Find where the given text appears and provide that cell's center as [x, y] coordinate. 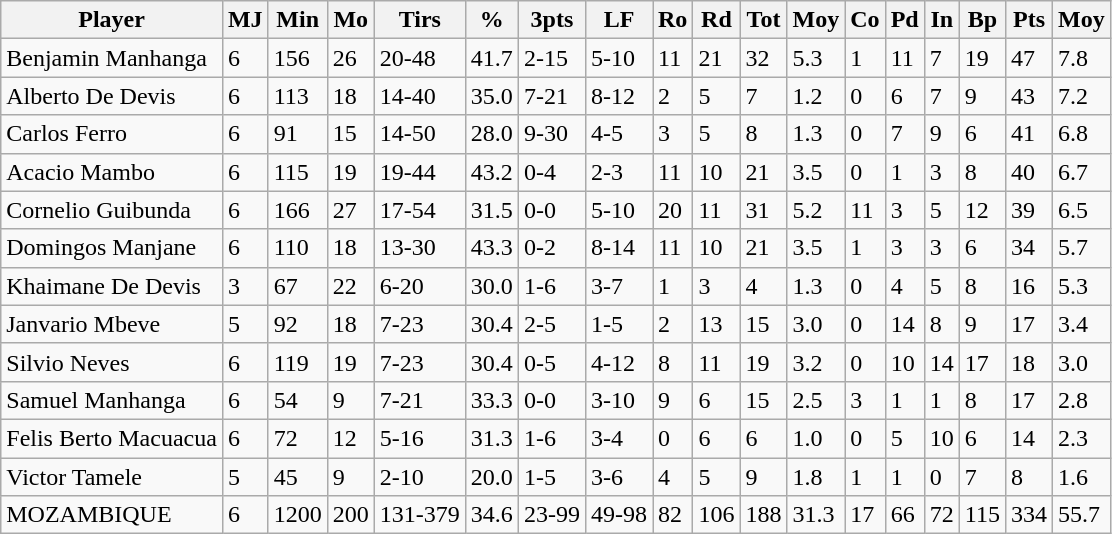
40 [1028, 172]
Ro [672, 20]
1.6 [1082, 477]
82 [672, 515]
Player [112, 20]
0-2 [552, 248]
Cornelio Guibunda [112, 210]
47 [1028, 58]
156 [298, 58]
33.3 [492, 400]
27 [350, 210]
3-10 [618, 400]
3pts [552, 20]
20.0 [492, 477]
17-54 [420, 210]
131-379 [420, 515]
4-5 [618, 134]
Benjamin Manhanga [112, 58]
20 [672, 210]
55.7 [1082, 515]
Samuel Manhanga [112, 400]
MOZAMBIQUE [112, 515]
5.7 [1082, 248]
3.2 [816, 362]
3-4 [618, 438]
Acacio Mambo [112, 172]
7.8 [1082, 58]
3-7 [618, 286]
34.6 [492, 515]
34 [1028, 248]
1.8 [816, 477]
30.0 [492, 286]
2-5 [552, 324]
13-30 [420, 248]
16 [1028, 286]
3.4 [1082, 324]
1200 [298, 515]
2-3 [618, 172]
31.5 [492, 210]
43 [1028, 96]
Khaimane De Devis [112, 286]
8-12 [618, 96]
8-14 [618, 248]
31 [764, 210]
MJ [245, 20]
13 [716, 324]
45 [298, 477]
6.7 [1082, 172]
91 [298, 134]
Felis Berto Macuacua [112, 438]
Bp [982, 20]
67 [298, 286]
39 [1028, 210]
Tirs [420, 20]
2.5 [816, 400]
110 [298, 248]
35.0 [492, 96]
106 [716, 515]
49-98 [618, 515]
43.3 [492, 248]
32 [764, 58]
66 [904, 515]
Mo [350, 20]
Janvario Mbeve [112, 324]
41.7 [492, 58]
166 [298, 210]
6.5 [1082, 210]
19-44 [420, 172]
14-40 [420, 96]
7.2 [1082, 96]
Carlos Ferro [112, 134]
6-20 [420, 286]
54 [298, 400]
22 [350, 286]
Alberto De Devis [112, 96]
6.8 [1082, 134]
119 [298, 362]
Co [865, 20]
2.8 [1082, 400]
26 [350, 58]
41 [1028, 134]
28.0 [492, 134]
14-50 [420, 134]
0-5 [552, 362]
9-30 [552, 134]
Domingos Manjane [112, 248]
Tot [764, 20]
% [492, 20]
200 [350, 515]
2-10 [420, 477]
Pts [1028, 20]
Min [298, 20]
188 [764, 515]
334 [1028, 515]
In [942, 20]
20-48 [420, 58]
Rd [716, 20]
1.0 [816, 438]
Pd [904, 20]
113 [298, 96]
LF [618, 20]
23-99 [552, 515]
3-6 [618, 477]
2.3 [1082, 438]
2-15 [552, 58]
Silvio Neves [112, 362]
92 [298, 324]
5-16 [420, 438]
0-4 [552, 172]
Victor Tamele [112, 477]
4-12 [618, 362]
1.2 [816, 96]
5.2 [816, 210]
43.2 [492, 172]
